Output the (x, y) coordinate of the center of the cell containing the given text.  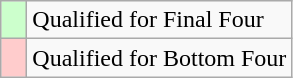
Qualified for Bottom Four (160, 58)
Qualified for Final Four (160, 20)
